Return (X, Y) of the center of cell containing provided text 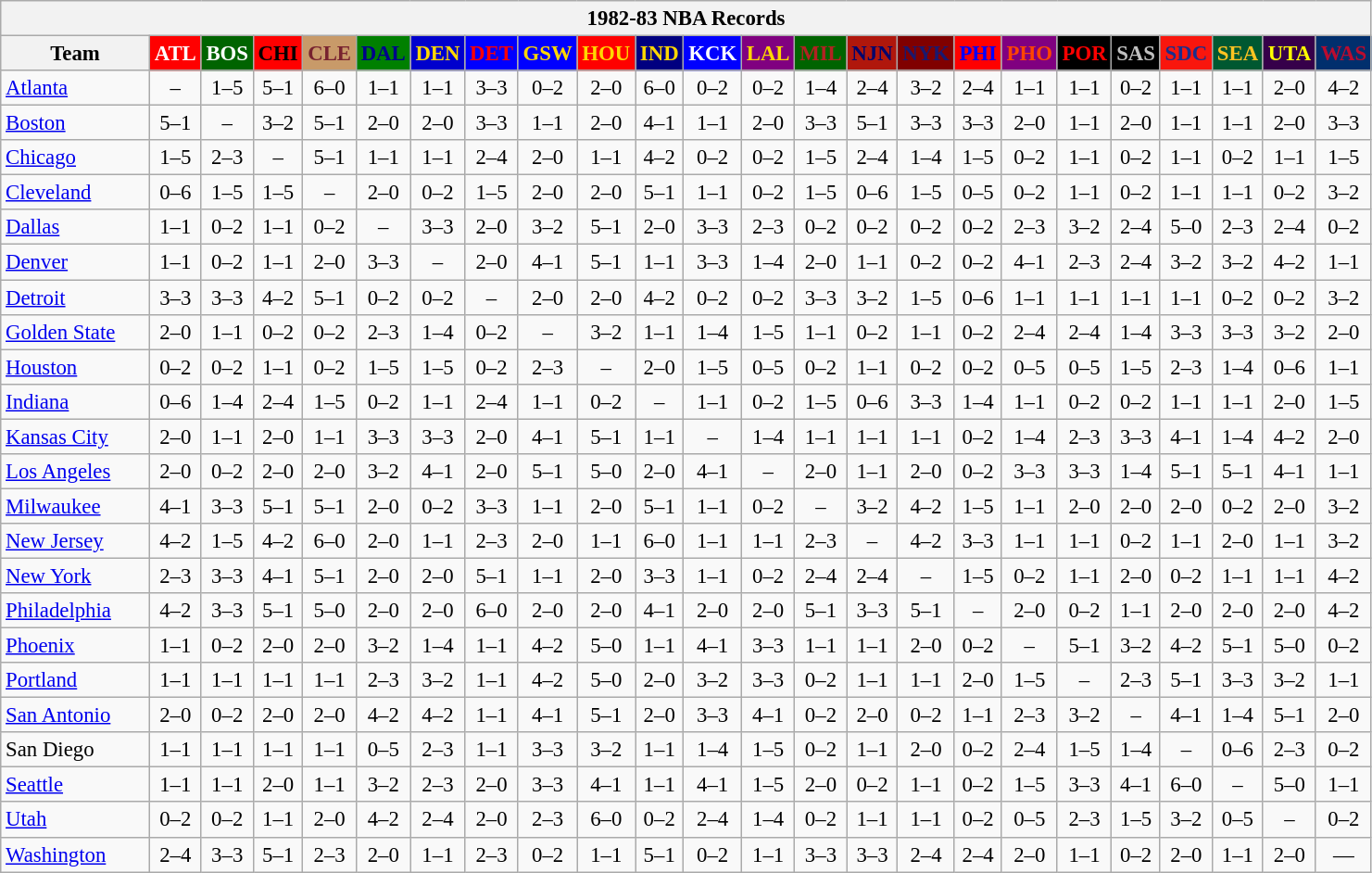
Utah (76, 820)
Cleveland (76, 193)
SDC (1186, 54)
SAS (1136, 54)
Denver (76, 262)
Phoenix (76, 646)
New York (76, 576)
Golden State (76, 332)
Indiana (76, 401)
DET (491, 54)
Dallas (76, 227)
Atlanta (76, 88)
Portland (76, 680)
SEA (1238, 54)
UTA (1290, 54)
Washington (76, 854)
Seattle (76, 785)
Chicago (76, 158)
Detroit (76, 297)
CLE (330, 54)
— (1343, 854)
New Jersey (76, 541)
NYK (926, 54)
CHI (278, 54)
GSW (548, 54)
PHO (1029, 54)
Philadelphia (76, 611)
DEN (437, 54)
HOU (606, 54)
San Diego (76, 750)
IND (660, 54)
PHI (978, 54)
MIL (821, 54)
Kansas City (76, 436)
Boston (76, 123)
1982-83 NBA Records (686, 19)
Milwaukee (76, 506)
Houston (76, 367)
Team (76, 54)
LAL (767, 54)
DAL (384, 54)
Los Angeles (76, 472)
San Antonio (76, 715)
KCK (713, 54)
ATL (175, 54)
POR (1084, 54)
BOS (227, 54)
WAS (1343, 54)
NJN (873, 54)
